Return (x, y) of the center of cell containing provided text 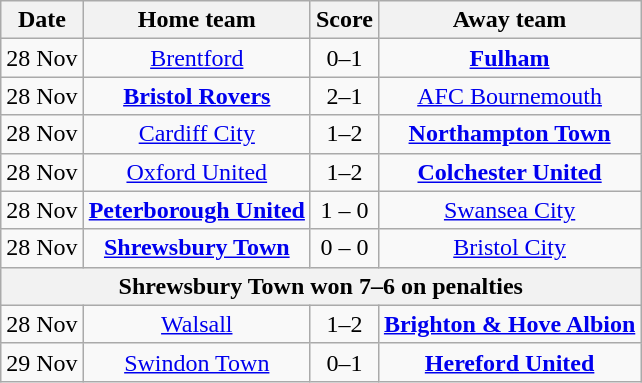
2–1 (344, 96)
0 – 0 (344, 248)
AFC Bournemouth (509, 96)
Bristol Rovers (196, 96)
Brighton & Hove Albion (509, 324)
Colchester United (509, 172)
Northampton Town (509, 134)
Walsall (196, 324)
Shrewsbury Town (196, 248)
Peterborough United (196, 210)
Swindon Town (196, 362)
Fulham (509, 58)
Cardiff City (196, 134)
Hereford United (509, 362)
Score (344, 20)
Brentford (196, 58)
Shrewsbury Town won 7–6 on penalties (321, 286)
Home team (196, 20)
Bristol City (509, 248)
Away team (509, 20)
29 Nov (42, 362)
Date (42, 20)
1 – 0 (344, 210)
Swansea City (509, 210)
Oxford United (196, 172)
